Return (X, Y) of the center of cell containing provided text 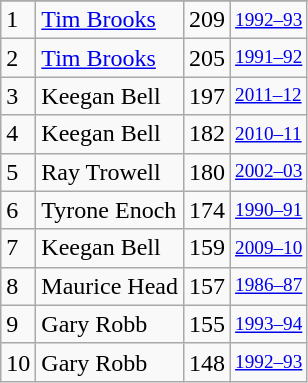
Tyrone Enoch (110, 210)
1990–91 (269, 210)
2011–12 (269, 96)
197 (206, 96)
10 (18, 362)
209 (206, 20)
4 (18, 134)
5 (18, 172)
182 (206, 134)
9 (18, 324)
Ray Trowell (110, 172)
155 (206, 324)
Maurice Head (110, 286)
148 (206, 362)
1986–87 (269, 286)
205 (206, 58)
2002–03 (269, 172)
180 (206, 172)
7 (18, 248)
8 (18, 286)
6 (18, 210)
1 (18, 20)
3 (18, 96)
174 (206, 210)
1993–94 (269, 324)
1991–92 (269, 58)
2010–11 (269, 134)
2009–10 (269, 248)
157 (206, 286)
159 (206, 248)
2 (18, 58)
